Determine the (x, y) coordinate at the center of the cell enclosing the given text.  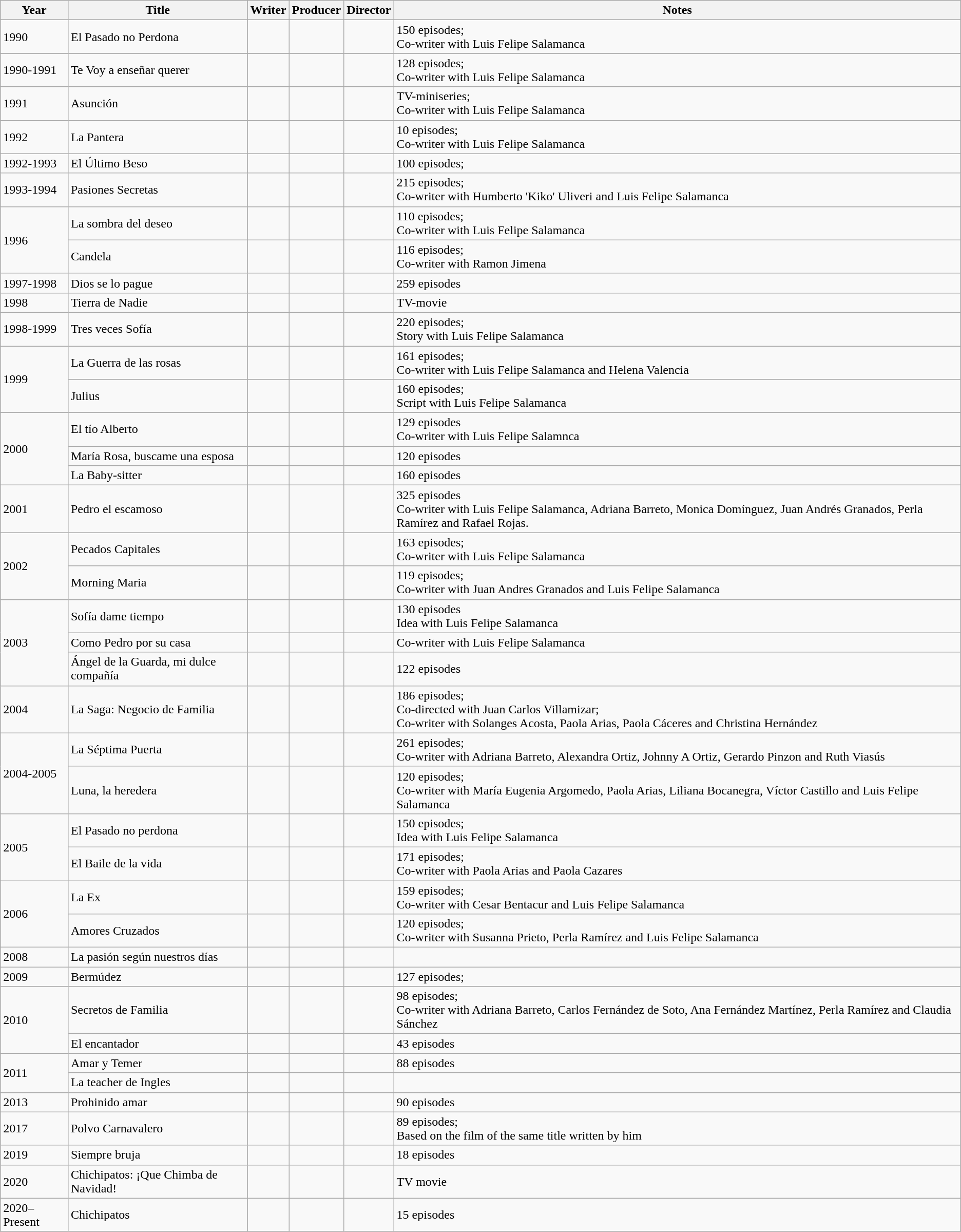
TV-movie (677, 302)
Year (34, 10)
Writer (268, 10)
1997-1998 (34, 283)
90 episodes (677, 1102)
El encantador (157, 1044)
Sofía dame tiempo (157, 616)
Candela (157, 257)
98 episodes;Co-writer with Adriana Barreto, Carlos Fernández de Soto, Ana Fernández Martínez, Perla Ramírez and Claudia Sánchez (677, 1010)
La Ex (157, 897)
El Último Beso (157, 163)
2002 (34, 566)
1990 (34, 37)
Morning Maria (157, 582)
110 episodes;Co-writer with Luis Felipe Salamanca (677, 223)
261 episodes;Co-writer with Adriana Barreto, Alexandra Ortiz, Johnny A Ortiz, Gerardo Pinzon and Ruth Viasús (677, 750)
La Guerra de las rosas (157, 363)
130 episodesIdea with Luis Felipe Salamanca (677, 616)
2005 (34, 847)
Producer (316, 10)
Co-writer with Luis Felipe Salamanca (677, 642)
220 episodes;Story with Luis Felipe Salamanca (677, 329)
Prohinido amar (157, 1102)
2010 (34, 1020)
Tres veces Sofía (157, 329)
Dios se lo pague (157, 283)
2019 (34, 1155)
150 episodes;Idea with Luis Felipe Salamanca (677, 830)
1996 (34, 240)
186 episodes;Co-directed with Juan Carlos Villamizar;Co-writer with Solanges Acosta, Paola Arias, Paola Cáceres and Christina Hernández (677, 709)
15 episodes (677, 1215)
La teacher de Ingles (157, 1083)
2009 (34, 977)
Director (369, 10)
89 episodes;Based on the film of the same title written by him (677, 1129)
Amar y Temer (157, 1063)
Julius (157, 396)
18 episodes (677, 1155)
La Saga: Negocio de Familia (157, 709)
1991 (34, 104)
María Rosa, buscame una esposa (157, 456)
2020–Present (34, 1215)
116 episodes;Co-writer with Ramon Jimena (677, 257)
159 episodes;Co-writer with Cesar Bentacur and Luis Felipe Salamanca (677, 897)
2001 (34, 509)
2017 (34, 1129)
2003 (34, 642)
La Séptima Puerta (157, 750)
Como Pedro por su casa (157, 642)
2004-2005 (34, 773)
El Baile de la vida (157, 864)
Siempre bruja (157, 1155)
129 episodesCo-writer with Luis Felipe Salamnca (677, 429)
1992-1993 (34, 163)
La sombra del deseo (157, 223)
Title (157, 10)
Pedro el escamoso (157, 509)
127 episodes; (677, 977)
Secretos de Familia (157, 1010)
325 episodesCo-writer with Luis Felipe Salamanca, Adriana Barreto, Monica Domínguez, Juan Andrés Granados, Perla Ramírez and Rafael Rojas. (677, 509)
122 episodes (677, 669)
2013 (34, 1102)
100 episodes; (677, 163)
161 episodes;Co-writer with Luis Felipe Salamanca and Helena Valencia (677, 363)
Amores Cruzados (157, 931)
1998 (34, 302)
163 episodes;Co-writer with Luis Felipe Salamanca (677, 549)
128 episodes;Co-writer with Luis Felipe Salamanca (677, 70)
Bermúdez (157, 977)
2000 (34, 449)
1999 (34, 380)
160 episodes (677, 476)
2006 (34, 914)
1998-1999 (34, 329)
Ángel de la Guarda, mi dulce compañía (157, 669)
Polvo Carnavalero (157, 1129)
Luna, la heredera (157, 790)
1990-1991 (34, 70)
215 episodes;Co-writer with Humberto 'Kiko' Uliveri and Luis Felipe Salamanca (677, 190)
Notes (677, 10)
120 episodes (677, 456)
Pasiones Secretas (157, 190)
2020 (34, 1181)
TV movie (677, 1181)
Chichipatos: ¡Que Chimba de Navidad! (157, 1181)
La Pantera (157, 137)
Te Voy a enseñar querer (157, 70)
88 episodes (677, 1063)
120 episodes;Co-writer with Susanna Prieto, Perla Ramírez and Luis Felipe Salamanca (677, 931)
La pasión según nuestros días (157, 957)
Chichipatos (157, 1215)
Tierra de Nadie (157, 302)
43 episodes (677, 1044)
171 episodes;Co-writer with Paola Arias and Paola Cazares (677, 864)
Asunción (157, 104)
1992 (34, 137)
10 episodes;Co-writer with Luis Felipe Salamanca (677, 137)
150 episodes;Co-writer with Luis Felipe Salamanca (677, 37)
2008 (34, 957)
259 episodes (677, 283)
2004 (34, 709)
2011 (34, 1073)
Pecados Capitales (157, 549)
La Baby-sitter (157, 476)
El tío Alberto (157, 429)
El Pasado no perdona (157, 830)
TV-miniseries;Co-writer with Luis Felipe Salamanca (677, 104)
1993-1994 (34, 190)
160 episodes;Script with Luis Felipe Salamanca (677, 396)
120 episodes;Co-writer with María Eugenia Argomedo, Paola Arias, Liliana Bocanegra, Víctor Castillo and Luis Felipe Salamanca (677, 790)
El Pasado no Perdona (157, 37)
119 episodes;Co-writer with Juan Andres Granados and Luis Felipe Salamanca (677, 582)
